Return the [X, Y] coordinate for the center point of the cell that contains the specified text.  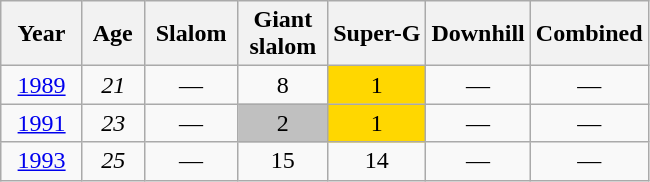
25 [113, 161]
Age [113, 34]
1991 [42, 123]
23 [113, 123]
21 [113, 85]
Slalom [191, 34]
Super-G [377, 34]
1993 [42, 161]
8 [283, 85]
Downhill [478, 34]
Combined [589, 34]
14 [377, 161]
1989 [42, 85]
Year [42, 34]
15 [283, 161]
2 [283, 123]
Giant slalom [283, 34]
